Extract the [x, y] coordinate from the center of the cell holding the provided text.  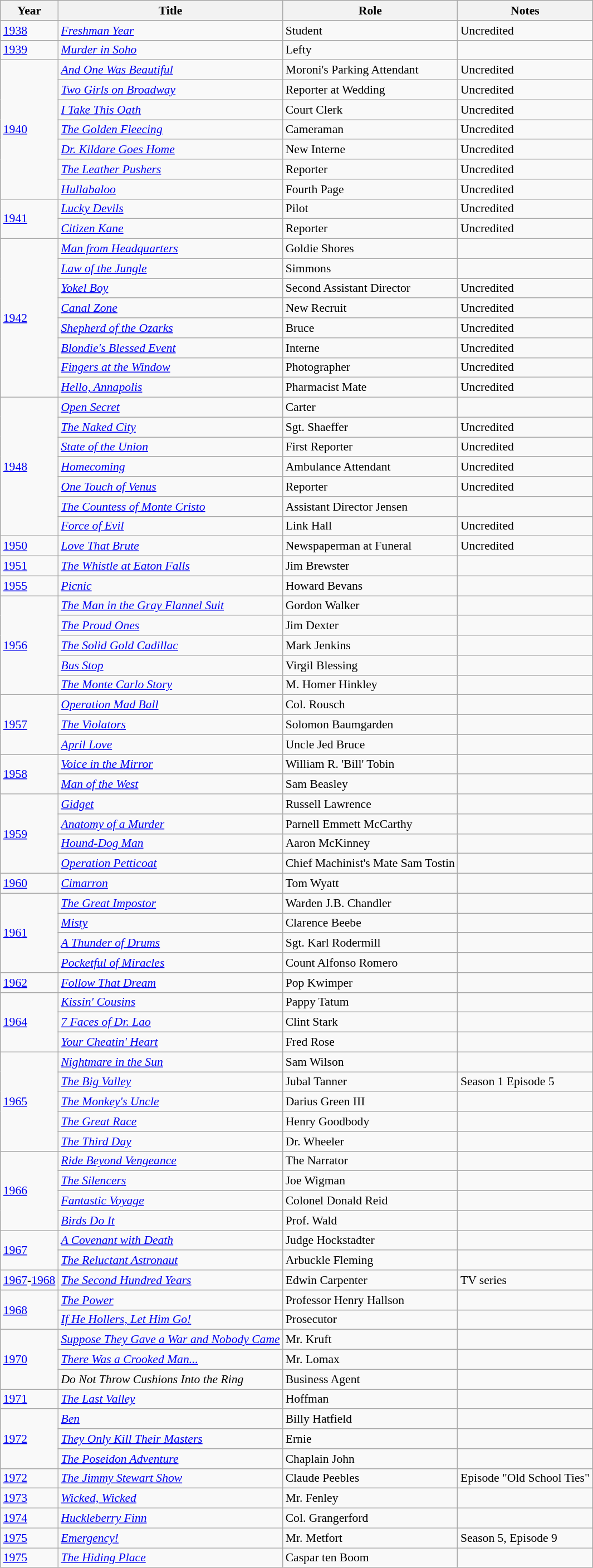
Fred Rose [370, 1042]
Court Clerk [370, 110]
Yokel Boy [170, 288]
The Reluctant Astronaut [170, 1261]
Chief Machinist's Mate Sam Tostin [370, 864]
Gordon Walker [370, 606]
Simmons [370, 268]
1962 [30, 983]
1973 [30, 1498]
Newspaperman at Funeral [370, 546]
The Great Race [170, 1121]
Billy Hatfield [370, 1419]
Chaplain John [370, 1459]
Lefty [370, 50]
They Only Kill Their Masters [170, 1439]
State of the Union [170, 447]
Dr. Kildare Goes Home [170, 150]
Season 1 Episode 5 [525, 1082]
Kissin' Cousins [170, 1002]
Hullabaloo [170, 189]
Aaron McKinney [370, 844]
Bus Stop [170, 665]
Jim Dexter [370, 626]
Second Assistant Director [370, 288]
Notes [525, 11]
Homecoming [170, 467]
New Recruit [370, 308]
Hound-Dog Man [170, 844]
The Leather Pushers [170, 169]
Interne [370, 348]
1939 [30, 50]
If He Hollers, Let Him Go! [170, 1320]
Solomon Baumgarden [370, 725]
Warden J.B. Chandler [370, 903]
The Third Day [170, 1141]
Open Secret [170, 408]
Shepherd of the Ozarks [170, 328]
1960 [30, 884]
1951 [30, 566]
Clint Stark [370, 1022]
1961 [30, 933]
Ernie [370, 1439]
Citizen Kane [170, 229]
Anatomy of a Murder [170, 824]
Photographer [370, 367]
Sgt. Karl Rodermill [370, 943]
1941 [30, 218]
Law of the Jungle [170, 268]
Bruce [370, 328]
Force of Evil [170, 526]
Professor Henry Hallson [370, 1300]
Mr. Lomax [370, 1360]
Jim Brewster [370, 566]
Hello, Annapolis [170, 388]
Sam Wilson [370, 1062]
Moroni's Parking Attendant [370, 70]
There Was a Crooked Man... [170, 1360]
The Power [170, 1300]
William R. 'Bill' Tobin [370, 765]
Hoffman [370, 1399]
I Take This Oath [170, 110]
The Solid Gold Cadillac [170, 645]
Huckleberry Finn [170, 1518]
Pocketful of Miracles [170, 963]
Operation Petticoat [170, 864]
Murder in Soho [170, 50]
Judge Hockstadter [370, 1241]
Season 5, Episode 9 [525, 1538]
Col. Rousch [370, 705]
Birds Do It [170, 1221]
1959 [30, 834]
1955 [30, 586]
Clarence Beebe [370, 923]
1968 [30, 1310]
Voice in the Mirror [170, 765]
First Reporter [370, 447]
A Thunder of Drums [170, 943]
1967-1968 [30, 1280]
Love That Brute [170, 546]
The Violators [170, 725]
And One Was Beautiful [170, 70]
Tom Wyatt [370, 884]
Picnic [170, 586]
April Love [170, 744]
Pop Kwimper [370, 983]
Joe Wigman [370, 1181]
Mark Jenkins [370, 645]
Cameraman [370, 130]
1965 [30, 1101]
Reporter at Wedding [370, 90]
Colonel Donald Reid [370, 1201]
Edwin Carpenter [370, 1280]
Wicked, Wicked [170, 1498]
1966 [30, 1190]
TV series [525, 1280]
New Interne [370, 150]
Dr. Wheeler [370, 1141]
Role [370, 11]
Business Agent [370, 1379]
Col. Grangerford [370, 1518]
Mr. Metfort [370, 1538]
Cimarron [170, 884]
The Narrator [370, 1161]
Freshman Year [170, 31]
1957 [30, 725]
7 Faces of Dr. Lao [170, 1022]
Caspar ten Boom [370, 1558]
1950 [30, 546]
1958 [30, 774]
Man of the West [170, 785]
The Silencers [170, 1181]
1956 [30, 645]
Mr. Kruft [370, 1340]
Mr. Fenley [370, 1498]
Follow That Dream [170, 983]
The Naked City [170, 427]
1974 [30, 1518]
The Poseidon Adventure [170, 1459]
Ride Beyond Vengeance [170, 1161]
Episode "Old School Ties" [525, 1478]
1970 [30, 1360]
Assistant Director Jensen [370, 507]
Parnell Emmett McCarthy [370, 824]
Fantastic Voyage [170, 1201]
Canal Zone [170, 308]
The Monkey's Uncle [170, 1102]
Ambulance Attendant [370, 467]
A Covenant with Death [170, 1241]
Sgt. Shaeffer [370, 427]
Lucky Devils [170, 209]
Suppose They Gave a War and Nobody Came [170, 1340]
Gidget [170, 804]
Russell Lawrence [370, 804]
Operation Mad Ball [170, 705]
Nightmare in the Sun [170, 1062]
Jubal Tanner [370, 1082]
Howard Bevans [370, 586]
Misty [170, 923]
M. Homer Hinkley [370, 685]
The Big Valley [170, 1082]
The Man in the Gray Flannel Suit [170, 606]
The Golden Fleecing [170, 130]
The Last Valley [170, 1399]
Darius Green III [370, 1102]
Year [30, 11]
Prof. Wald [370, 1221]
1971 [30, 1399]
Sam Beasley [370, 785]
Two Girls on Broadway [170, 90]
Link Hall [370, 526]
Fingers at the Window [170, 367]
Your Cheatin' Heart [170, 1042]
The Proud Ones [170, 626]
Claude Peebles [370, 1478]
Blondie's Blessed Event [170, 348]
Student [370, 31]
Title [170, 11]
Ben [170, 1419]
1964 [30, 1022]
Emergency! [170, 1538]
1967 [30, 1251]
The Monte Carlo Story [170, 685]
Do Not Throw Cushions Into the Ring [170, 1379]
1940 [30, 129]
Virgil Blessing [370, 665]
Uncle Jed Bruce [370, 744]
Pappy Tatum [370, 1002]
Man from Headquarters [170, 249]
Goldie Shores [370, 249]
Fourth Page [370, 189]
The Whistle at Eaton Falls [170, 566]
Prosecutor [370, 1320]
The Hiding Place [170, 1558]
Carter [370, 408]
1948 [30, 467]
The Jimmy Stewart Show [170, 1478]
Pharmacist Mate [370, 388]
The Second Hundred Years [170, 1280]
The Countess of Monte Cristo [170, 507]
Henry Goodbody [370, 1121]
1938 [30, 31]
One Touch of Venus [170, 487]
The Great Impostor [170, 903]
Count Alfonso Romero [370, 963]
Pilot [370, 209]
1942 [30, 318]
Arbuckle Fleming [370, 1261]
